Pinpoint the cell where the given text exists, returning its (X, Y) midpoint coordinate. 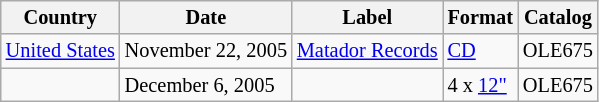
Format (480, 17)
December 6, 2005 (206, 85)
Matador Records (368, 51)
Date (206, 17)
Country (60, 17)
United States (60, 51)
November 22, 2005 (206, 51)
Catalog (558, 17)
CD (480, 51)
Label (368, 17)
4 x 12" (480, 85)
